Return (X, Y) of the center of cell containing provided text 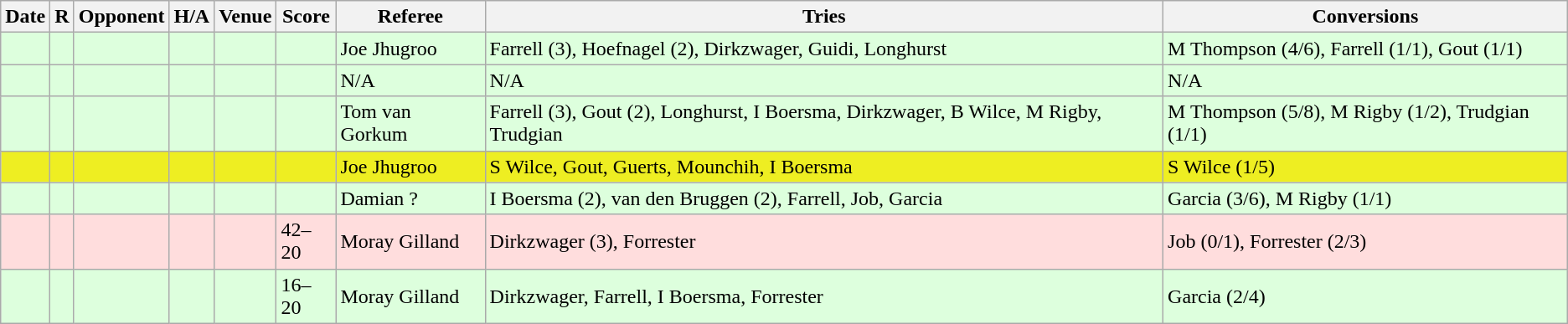
Score (307, 17)
H/A (192, 17)
Opponent (121, 17)
Garcia (3/6), M Rigby (1/1) (1365, 198)
Referee (410, 17)
42–20 (307, 241)
M Thompson (4/6), Farrell (1/1), Gout (1/1) (1365, 49)
M Thompson (5/8), M Rigby (1/2), Trudgian (1/1) (1365, 124)
Garcia (2/4) (1365, 296)
Date (25, 17)
Job (0/1), Forrester (2/3) (1365, 241)
R (62, 17)
Farrell (3), Hoefnagel (2), Dirkzwager, Guidi, Longhurst (824, 49)
I Boersma (2), van den Bruggen (2), Farrell, Job, Garcia (824, 198)
Tom van Gorkum (410, 124)
Dirkzwager, Farrell, I Boersma, Forrester (824, 296)
Tries (824, 17)
Conversions (1365, 17)
Farrell (3), Gout (2), Longhurst, I Boersma, Dirkzwager, B Wilce, M Rigby, Trudgian (824, 124)
Damian ? (410, 198)
S Wilce (1/5) (1365, 167)
S Wilce, Gout, Guerts, Mounchih, I Boersma (824, 167)
16–20 (307, 296)
Venue (245, 17)
Dirkzwager (3), Forrester (824, 241)
